Pinpoint the cell where the given text exists, returning its [X, Y] midpoint coordinate. 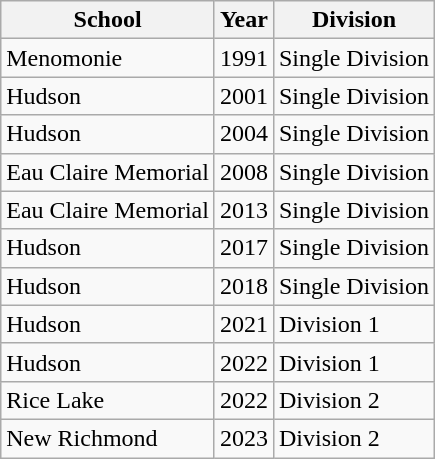
2001 [244, 96]
2008 [244, 172]
2017 [244, 248]
New Richmond [108, 438]
2004 [244, 134]
Year [244, 20]
2021 [244, 324]
2018 [244, 286]
Division [354, 20]
Menomonie [108, 58]
1991 [244, 58]
2013 [244, 210]
Rice Lake [108, 400]
School [108, 20]
2023 [244, 438]
